Determine the [x, y] coordinate at the center of the cell enclosing the given text.  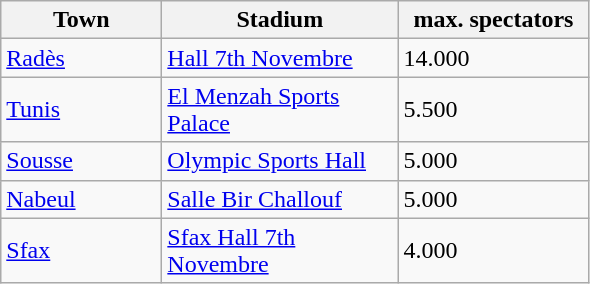
El Menzah Sports Palace [280, 110]
4.000 [494, 250]
Sfax Hall 7th Novembre [280, 250]
Radès [82, 58]
max. spectators [494, 20]
14.000 [494, 58]
Tunis [82, 110]
Sousse [82, 161]
5.500 [494, 110]
Olympic Sports Hall [280, 161]
Hall 7th Novembre [280, 58]
Town [82, 20]
Stadium [280, 20]
Sfax [82, 250]
Salle Bir Challouf [280, 199]
Nabeul [82, 199]
